Determine the (x, y) coordinate at the center of the cell enclosing the given text.  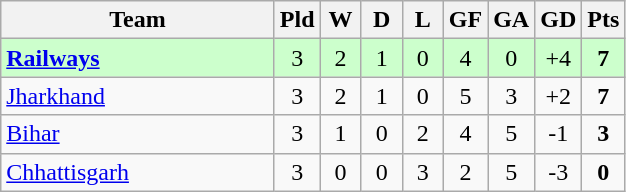
Chhattisgarh (138, 172)
-3 (558, 172)
Bihar (138, 134)
GD (558, 20)
D (382, 20)
GA (512, 20)
Pts (604, 20)
Pld (297, 20)
L (422, 20)
+4 (558, 58)
GF (465, 20)
-1 (558, 134)
Jharkhand (138, 96)
Team (138, 20)
+2 (558, 96)
W (340, 20)
Railways (138, 58)
